Extract the [x, y] coordinate from the center of the cell holding the provided text.  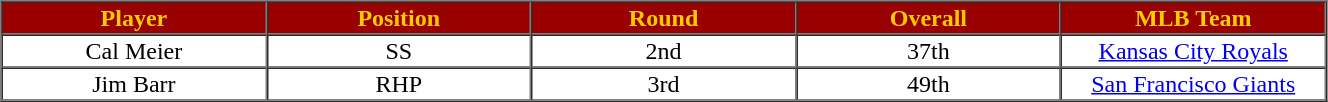
Cal Meier [134, 50]
Player [134, 18]
37th [928, 50]
Jim Barr [134, 84]
San Francisco Giants [1194, 84]
RHP [398, 84]
3rd [664, 84]
Kansas City Royals [1194, 50]
Round [664, 18]
Position [398, 18]
Overall [928, 18]
SS [398, 50]
MLB Team [1194, 18]
2nd [664, 50]
49th [928, 84]
